From the cell containing the given text, extract its center point as [X, Y] coordinate. 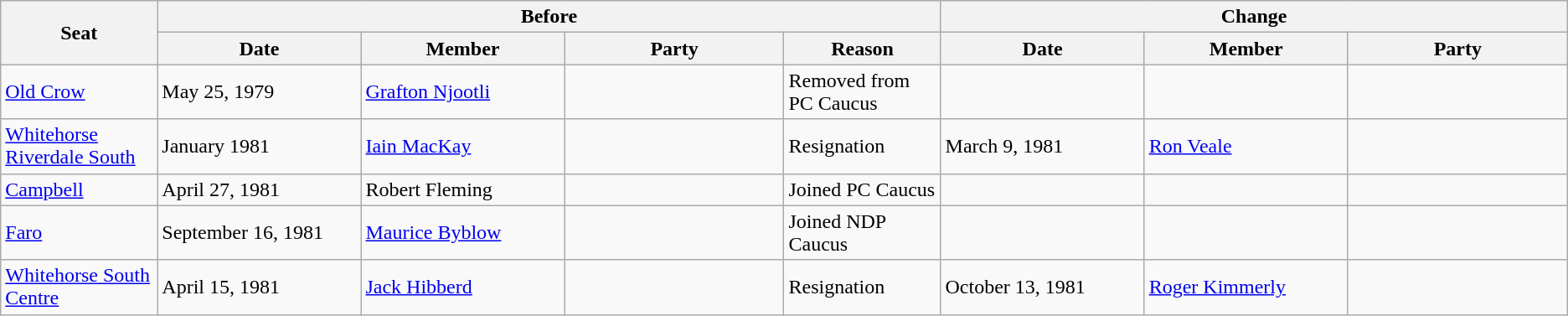
Campbell [79, 189]
Joined PC Caucus [863, 189]
Grafton Njootli [462, 92]
Roger Kimmerly [1246, 287]
Removed from PC Caucus [863, 92]
April 27, 1981 [260, 189]
Jack Hibberd [462, 287]
October 13, 1981 [1042, 287]
Maurice Byblow [462, 233]
January 1981 [260, 146]
Iain MacKay [462, 146]
Faro [79, 233]
May 25, 1979 [260, 92]
Before [549, 17]
Ron Veale [1246, 146]
Joined NDP Caucus [863, 233]
Robert Fleming [462, 189]
March 9, 1981 [1042, 146]
Reason [863, 49]
Seat [79, 33]
Whitehorse Riverdale South [79, 146]
Old Crow [79, 92]
April 15, 1981 [260, 287]
Whitehorse South Centre [79, 287]
September 16, 1981 [260, 233]
Change [1254, 17]
